Pinpoint the cell where the given text exists, returning its (x, y) midpoint coordinate. 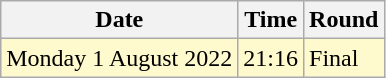
Time (271, 20)
Monday 1 August 2022 (120, 58)
Date (120, 20)
Round (344, 20)
Final (344, 58)
21:16 (271, 58)
